Identify which cell holds the provided text, then report its [x, y] central coordinate. 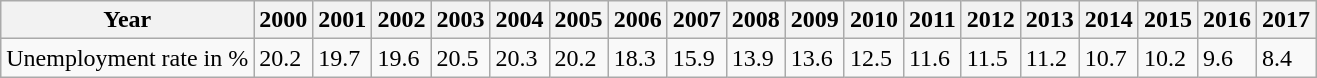
2010 [874, 20]
2013 [1050, 20]
2003 [460, 20]
2011 [932, 20]
2007 [696, 20]
2017 [1286, 20]
2005 [578, 20]
19.7 [342, 58]
10.7 [1108, 58]
15.9 [696, 58]
Year [128, 20]
19.6 [402, 58]
9.6 [1226, 58]
2008 [756, 20]
11.6 [932, 58]
8.4 [1286, 58]
20.3 [520, 58]
2012 [990, 20]
18.3 [638, 58]
2016 [1226, 20]
2009 [814, 20]
13.9 [756, 58]
2014 [1108, 20]
11.2 [1050, 58]
10.2 [1168, 58]
2001 [342, 20]
2002 [402, 20]
2004 [520, 20]
11.5 [990, 58]
2000 [284, 20]
13.6 [814, 58]
12.5 [874, 58]
2015 [1168, 20]
Unemployment rate in % [128, 58]
20.5 [460, 58]
2006 [638, 20]
